Scan for the cell matching the given text and deliver its [X, Y] coordinate at center. 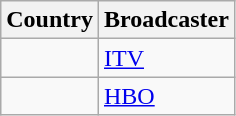
Country [50, 20]
Broadcaster [166, 20]
ITV [166, 58]
HBO [166, 96]
